Detect which cell encompasses the target text, then output its [X, Y] center coordinate. 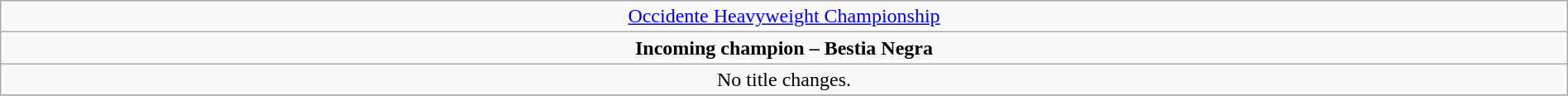
Occidente Heavyweight Championship [784, 17]
No title changes. [784, 79]
Incoming champion – Bestia Negra [784, 48]
